Determine the [X, Y] coordinate at the center of the cell enclosing the given text.  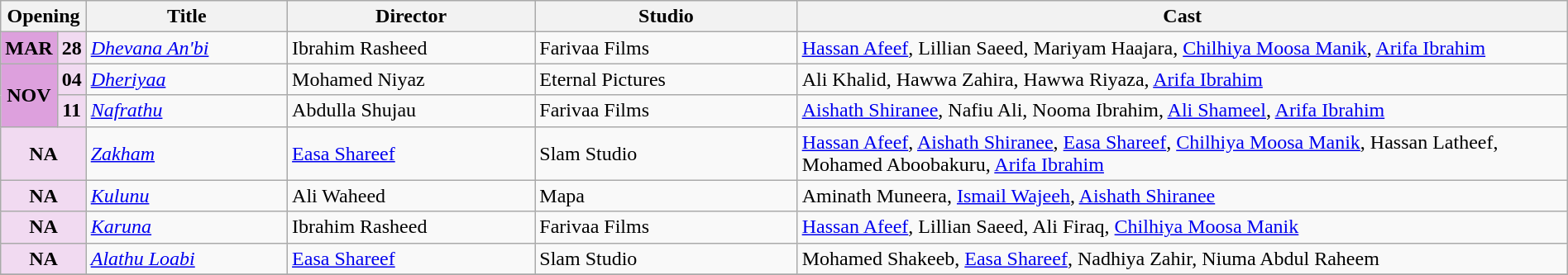
Director [412, 17]
Dheriyaa [187, 79]
Zakham [187, 154]
Dhevana An'bi [187, 48]
Ali Waheed [412, 196]
Aishath Shiranee, Nafiu Ali, Nooma Ibrahim, Ali Shameel, Arifa Ibrahim [1183, 111]
Alathu Loabi [187, 258]
Studio [667, 17]
Nafrathu [187, 111]
Cast [1183, 17]
Kulunu [187, 196]
Aminath Muneera, Ismail Wajeeh, Aishath Shiranee [1183, 196]
Eternal Pictures [667, 79]
Title [187, 17]
Opening [43, 17]
Hassan Afeef, Aishath Shiranee, Easa Shareef, Chilhiya Moosa Manik, Hassan Latheef, Mohamed Aboobakuru, Arifa Ibrahim [1183, 154]
Mohamed Niyaz [412, 79]
Mohamed Shakeeb, Easa Shareef, Nadhiya Zahir, Niuma Abdul Raheem [1183, 258]
NOV [29, 95]
Mapa [667, 196]
04 [71, 79]
Abdulla Shujau [412, 111]
Hassan Afeef, Lillian Saeed, Mariyam Haajara, Chilhiya Moosa Manik, Arifa Ibrahim [1183, 48]
Ali Khalid, Hawwa Zahira, Hawwa Riyaza, Arifa Ibrahim [1183, 79]
Hassan Afeef, Lillian Saeed, Ali Firaq, Chilhiya Moosa Manik [1183, 227]
11 [71, 111]
Karuna [187, 227]
28 [71, 48]
MAR [29, 48]
